Locate the cell with the specified text and output its [x, y] center coordinate. 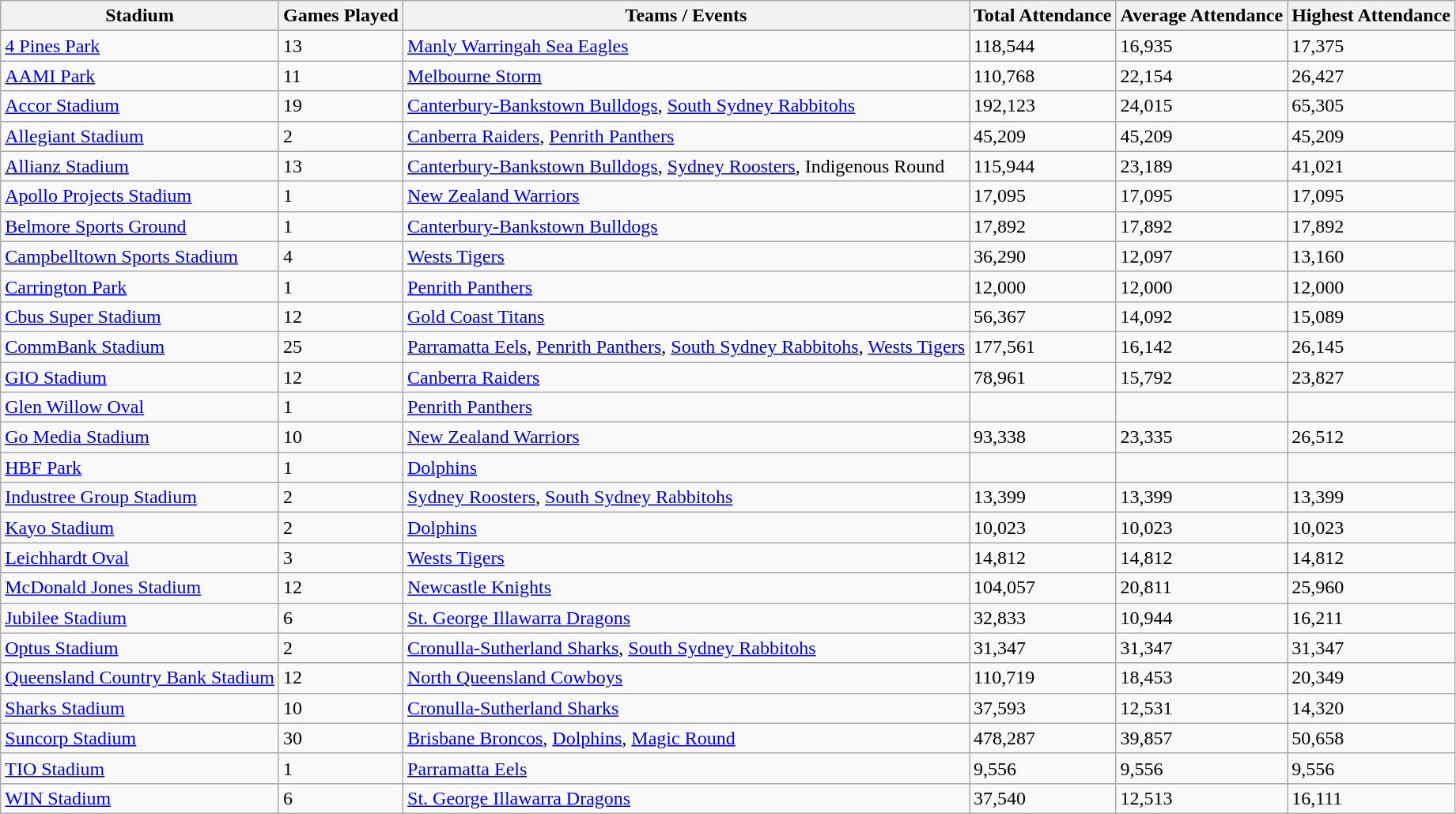
12,513 [1202, 798]
Gold Coast Titans [686, 316]
12,097 [1202, 256]
18,453 [1202, 678]
26,427 [1371, 76]
Leichhardt Oval [140, 558]
16,142 [1202, 346]
115,944 [1043, 166]
93,338 [1043, 437]
13,160 [1371, 256]
19 [340, 106]
Accor Stadium [140, 106]
104,057 [1043, 588]
24,015 [1202, 106]
Jubilee Stadium [140, 618]
20,811 [1202, 588]
Stadium [140, 16]
20,349 [1371, 678]
12,531 [1202, 708]
North Queensland Cowboys [686, 678]
AAMI Park [140, 76]
30 [340, 738]
192,123 [1043, 106]
37,593 [1043, 708]
25 [340, 346]
3 [340, 558]
39,857 [1202, 738]
Brisbane Broncos, Dolphins, Magic Round [686, 738]
Queensland Country Bank Stadium [140, 678]
Manly Warringah Sea Eagles [686, 46]
23,189 [1202, 166]
Suncorp Stadium [140, 738]
16,935 [1202, 46]
118,544 [1043, 46]
56,367 [1043, 316]
WIN Stadium [140, 798]
478,287 [1043, 738]
110,768 [1043, 76]
Cronulla-Sutherland Sharks, South Sydney Rabbitohs [686, 648]
Go Media Stadium [140, 437]
Optus Stadium [140, 648]
Glen Willow Oval [140, 407]
Newcastle Knights [686, 588]
Industree Group Stadium [140, 498]
25,960 [1371, 588]
4 Pines Park [140, 46]
Teams / Events [686, 16]
Allegiant Stadium [140, 136]
Parramatta Eels, Penrith Panthers, South Sydney Rabbitohs, Wests Tigers [686, 346]
McDonald Jones Stadium [140, 588]
Sharks Stadium [140, 708]
26,145 [1371, 346]
Parramatta Eels [686, 768]
14,092 [1202, 316]
15,089 [1371, 316]
Canberra Raiders [686, 377]
110,719 [1043, 678]
Canterbury-Bankstown Bulldogs, Sydney Roosters, Indigenous Round [686, 166]
177,561 [1043, 346]
37,540 [1043, 798]
4 [340, 256]
Apollo Projects Stadium [140, 196]
11 [340, 76]
78,961 [1043, 377]
Cronulla-Sutherland Sharks [686, 708]
32,833 [1043, 618]
Sydney Roosters, South Sydney Rabbitohs [686, 498]
Canterbury-Bankstown Bulldogs [686, 226]
TIO Stadium [140, 768]
26,512 [1371, 437]
Canberra Raiders, Penrith Panthers [686, 136]
17,375 [1371, 46]
41,021 [1371, 166]
Canterbury-Bankstown Bulldogs, South Sydney Rabbitohs [686, 106]
23,335 [1202, 437]
Allianz Stadium [140, 166]
Cbus Super Stadium [140, 316]
16,111 [1371, 798]
36,290 [1043, 256]
Highest Attendance [1371, 16]
23,827 [1371, 377]
Average Attendance [1202, 16]
CommBank Stadium [140, 346]
50,658 [1371, 738]
Campbelltown Sports Stadium [140, 256]
Belmore Sports Ground [140, 226]
10,944 [1202, 618]
16,211 [1371, 618]
65,305 [1371, 106]
Games Played [340, 16]
HBF Park [140, 468]
Carrington Park [140, 286]
22,154 [1202, 76]
Kayo Stadium [140, 528]
15,792 [1202, 377]
14,320 [1371, 708]
Melbourne Storm [686, 76]
Total Attendance [1043, 16]
GIO Stadium [140, 377]
